Provide the [x, y] coordinate of the cell's center where the given text is located.  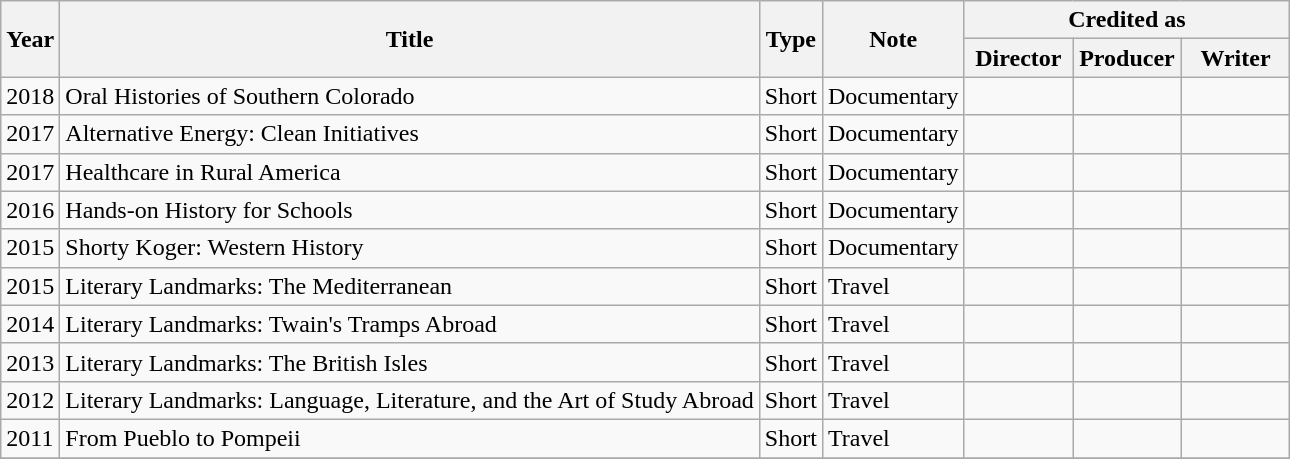
Type [790, 39]
Healthcare in Rural America [410, 172]
Writer [1236, 58]
2013 [30, 362]
Title [410, 39]
2014 [30, 324]
2016 [30, 210]
Alternative Energy: Clean Initiatives [410, 134]
Literary Landmarks: Twain's Tramps Abroad [410, 324]
Literary Landmarks: The British Isles [410, 362]
Year [30, 39]
Oral Histories of Southern Colorado [410, 96]
Hands-on History for Schools [410, 210]
Credited as [1127, 20]
2018 [30, 96]
2011 [30, 438]
Producer [1128, 58]
Director [1018, 58]
Note [893, 39]
Literary Landmarks: The Mediterranean [410, 286]
From Pueblo to Pompeii [410, 438]
2012 [30, 400]
Shorty Koger: Western History [410, 248]
Literary Landmarks: Language, Literature, and the Art of Study Abroad [410, 400]
